Detect which cell encompasses the target text, then output its (x, y) center coordinate. 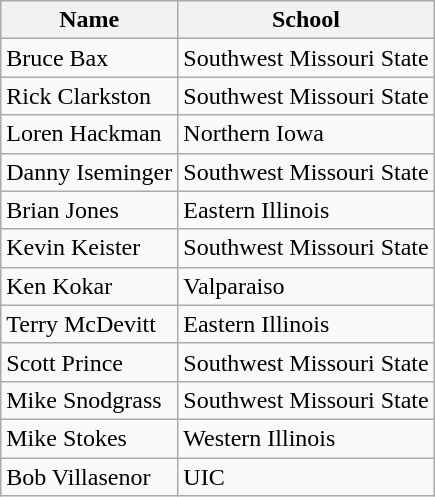
Rick Clarkston (90, 96)
Mike Snodgrass (90, 400)
Loren Hackman (90, 134)
Bob Villasenor (90, 477)
Brian Jones (90, 210)
UIC (306, 477)
Bruce Bax (90, 58)
School (306, 20)
Mike Stokes (90, 438)
Western Illinois (306, 438)
Terry McDevitt (90, 324)
Name (90, 20)
Northern Iowa (306, 134)
Ken Kokar (90, 286)
Scott Prince (90, 362)
Danny Iseminger (90, 172)
Valparaiso (306, 286)
Kevin Keister (90, 248)
